Determine the [X, Y] coordinate at the center of the cell enclosing the given text.  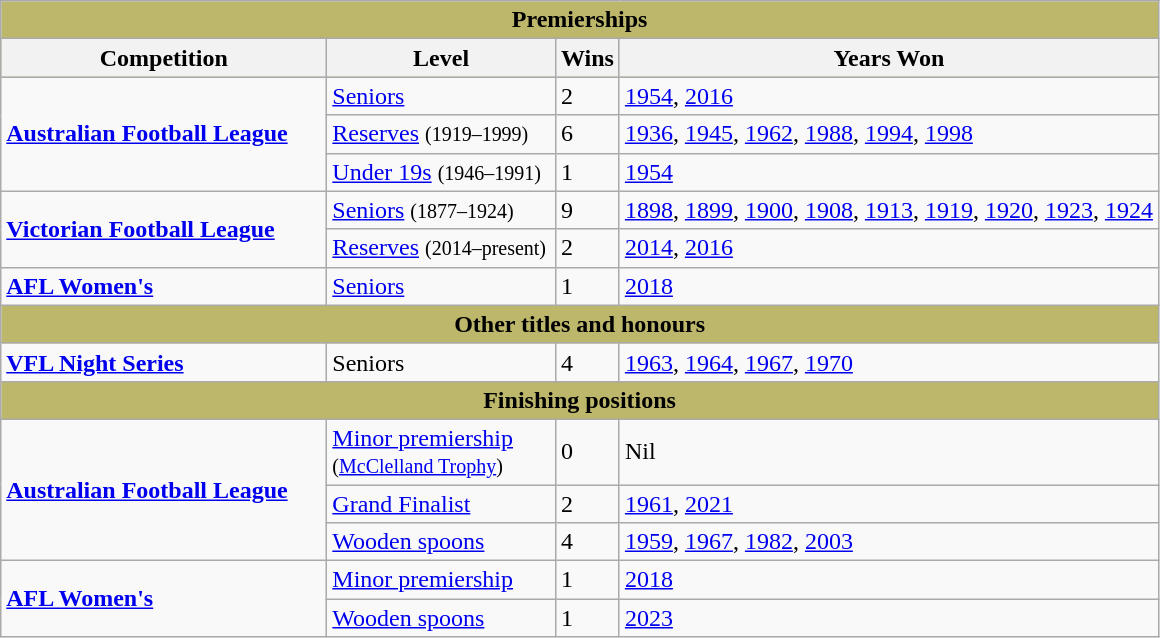
Seniors (1877–1924) [442, 210]
Nil [888, 452]
Other titles and honours [580, 324]
Reserves (2014–present) [442, 248]
9 [587, 210]
Premierships [580, 20]
2023 [888, 618]
Minor premiership(McClelland Trophy) [442, 452]
Minor premiership [442, 580]
1898, 1899, 1900, 1908, 1913, 1919, 1920, 1923, 1924 [888, 210]
2014, 2016 [888, 248]
1936, 1945, 1962, 1988, 1994, 1998 [888, 134]
Competition [164, 58]
Finishing positions [580, 400]
Level [442, 58]
1954 [888, 172]
VFL Night Series [164, 362]
0 [587, 452]
1959, 1967, 1982, 2003 [888, 542]
Grand Finalist [442, 503]
6 [587, 134]
Under 19s (1946–1991) [442, 172]
Wins [587, 58]
Years Won [888, 58]
1961, 2021 [888, 503]
1963, 1964, 1967, 1970 [888, 362]
Reserves (1919–1999) [442, 134]
Victorian Football League [164, 229]
1954, 2016 [888, 96]
